Locate the cell with the specified text and output its (x, y) center coordinate. 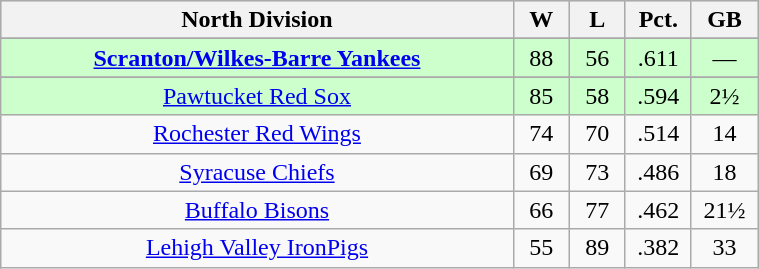
58 (597, 96)
33 (724, 248)
88 (541, 58)
.594 (658, 96)
74 (541, 134)
Rochester Red Wings (257, 134)
85 (541, 96)
Pct. (658, 20)
77 (597, 210)
2½ (724, 96)
.462 (658, 210)
L (597, 20)
GB (724, 20)
55 (541, 248)
Lehigh Valley IronPigs (257, 248)
89 (597, 248)
Buffalo Bisons (257, 210)
66 (541, 210)
14 (724, 134)
18 (724, 172)
21½ (724, 210)
70 (597, 134)
.611 (658, 58)
Pawtucket Red Sox (257, 96)
69 (541, 172)
56 (597, 58)
— (724, 58)
73 (597, 172)
Syracuse Chiefs (257, 172)
.486 (658, 172)
.514 (658, 134)
North Division (257, 20)
W (541, 20)
Scranton/Wilkes-Barre Yankees (257, 58)
.382 (658, 248)
